Determine the (X, Y) coordinate at the center of the cell enclosing the given text.  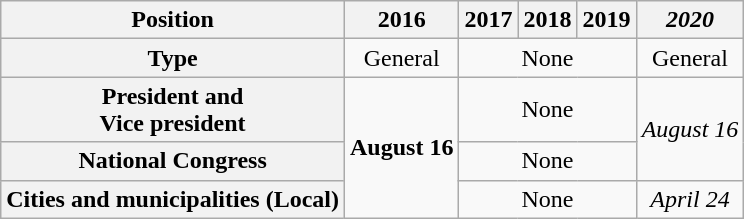
Position (173, 20)
2019 (606, 20)
2016 (401, 20)
Type (173, 58)
2020 (690, 20)
April 24 (690, 199)
2017 (488, 20)
National Congress (173, 161)
2018 (548, 20)
Cities and municipalities (Local) (173, 199)
President andVice president (173, 110)
